Extract the (X, Y) coordinate from the center of the cell holding the provided text.  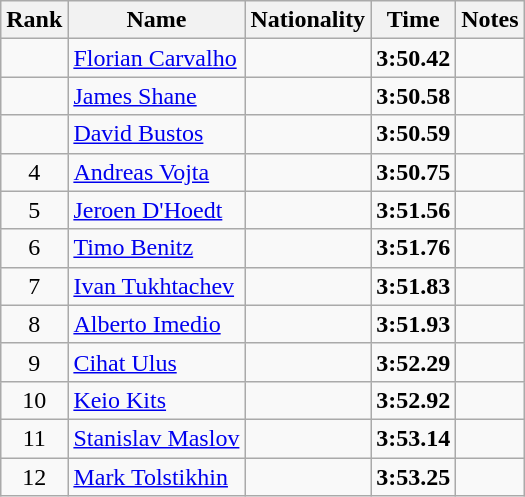
3:53.14 (414, 438)
6 (34, 248)
11 (34, 438)
Andreas Vojta (156, 172)
3:52.92 (414, 400)
3:51.56 (414, 210)
Cihat Ulus (156, 362)
3:50.42 (414, 58)
Mark Tolstikhin (156, 477)
3:51.76 (414, 248)
3:52.29 (414, 362)
Florian Carvalho (156, 58)
5 (34, 210)
Stanislav Maslov (156, 438)
7 (34, 286)
Rank (34, 20)
Timo Benitz (156, 248)
David Bustos (156, 134)
3:50.58 (414, 96)
Ivan Tukhtachev (156, 286)
4 (34, 172)
Name (156, 20)
8 (34, 324)
9 (34, 362)
3:51.93 (414, 324)
Keio Kits (156, 400)
3:50.59 (414, 134)
12 (34, 477)
Notes (490, 20)
10 (34, 400)
3:50.75 (414, 172)
3:51.83 (414, 286)
Alberto Imedio (156, 324)
Nationality (308, 20)
Jeroen D'Hoedt (156, 210)
Time (414, 20)
James Shane (156, 96)
3:53.25 (414, 477)
